Output the (X, Y) coordinate of the center of the cell containing the given text.  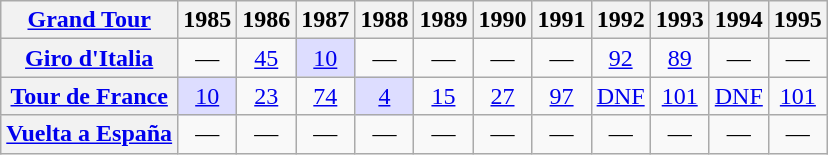
45 (266, 58)
15 (444, 96)
Grand Tour (90, 20)
4 (384, 96)
Giro d'Italia (90, 58)
89 (680, 58)
1985 (208, 20)
1987 (326, 20)
1993 (680, 20)
1989 (444, 20)
Tour de France (90, 96)
1991 (562, 20)
74 (326, 96)
27 (502, 96)
1988 (384, 20)
1994 (738, 20)
1990 (502, 20)
23 (266, 96)
1986 (266, 20)
1995 (798, 20)
92 (620, 58)
Vuelta a España (90, 134)
1992 (620, 20)
97 (562, 96)
